Determine the (X, Y) coordinate at the center of the cell enclosing the given text.  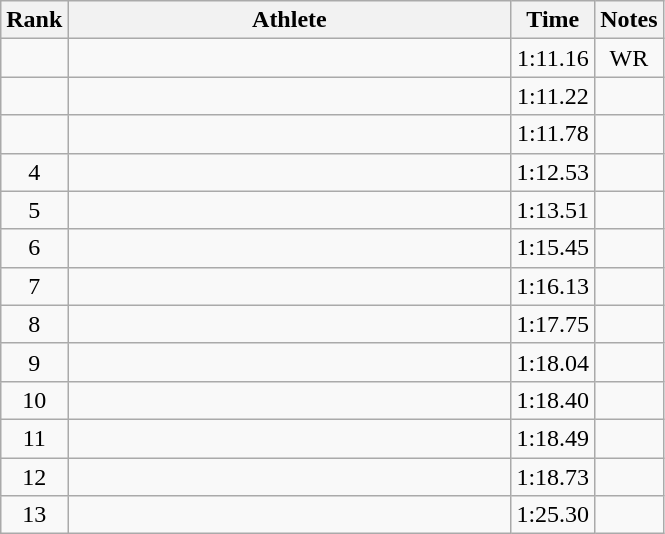
9 (34, 362)
6 (34, 248)
7 (34, 286)
1:16.13 (553, 286)
Notes (629, 20)
4 (34, 172)
1:18.49 (553, 438)
1:13.51 (553, 210)
Athlete (290, 20)
1:18.40 (553, 400)
8 (34, 324)
1:11.78 (553, 134)
1:25.30 (553, 515)
1:15.45 (553, 248)
13 (34, 515)
1:18.73 (553, 477)
12 (34, 477)
Rank (34, 20)
1:11.16 (553, 58)
10 (34, 400)
5 (34, 210)
1:17.75 (553, 324)
11 (34, 438)
WR (629, 58)
1:12.53 (553, 172)
1:18.04 (553, 362)
Time (553, 20)
1:11.22 (553, 96)
